Identify which cell holds the provided text, then report its [x, y] central coordinate. 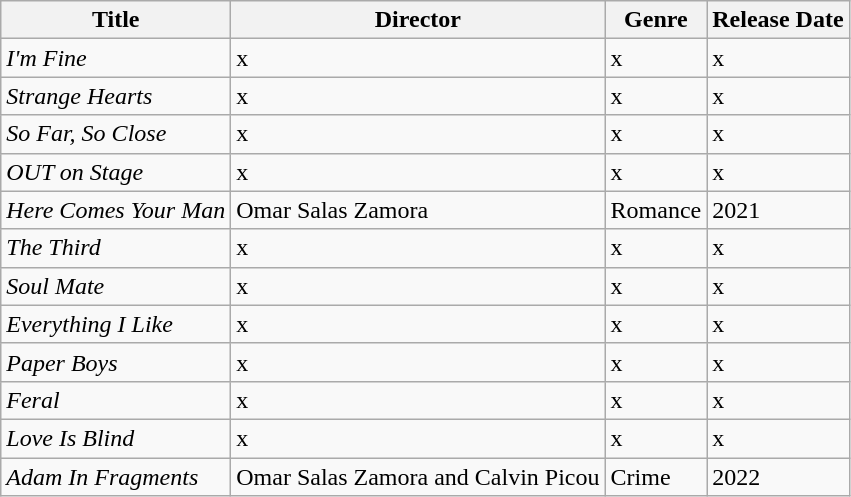
The Third [116, 248]
2022 [778, 477]
Crime [656, 477]
Feral [116, 400]
Release Date [778, 20]
Romance [656, 210]
OUT on Stage [116, 172]
Soul Mate [116, 286]
Everything I Like [116, 324]
Love Is Blind [116, 438]
Paper Boys [116, 362]
Genre [656, 20]
I'm Fine [116, 58]
Here Comes Your Man [116, 210]
Omar Salas Zamora and Calvin Picou [418, 477]
2021 [778, 210]
Director [418, 20]
Omar Salas Zamora [418, 210]
Adam In Fragments [116, 477]
Title [116, 20]
So Far, So Close [116, 134]
Strange Hearts [116, 96]
